Capture the cell that displays the provided text and extract its [X, Y] central coordinate. 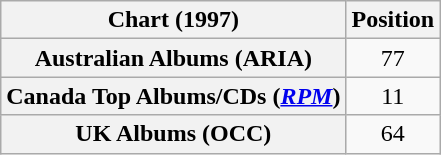
Position [393, 20]
64 [393, 134]
UK Albums (OCC) [174, 134]
Australian Albums (ARIA) [174, 58]
77 [393, 58]
Canada Top Albums/CDs (RPM) [174, 96]
Chart (1997) [174, 20]
11 [393, 96]
